Provide the [X, Y] coordinate of the cell's center where the given text is located.  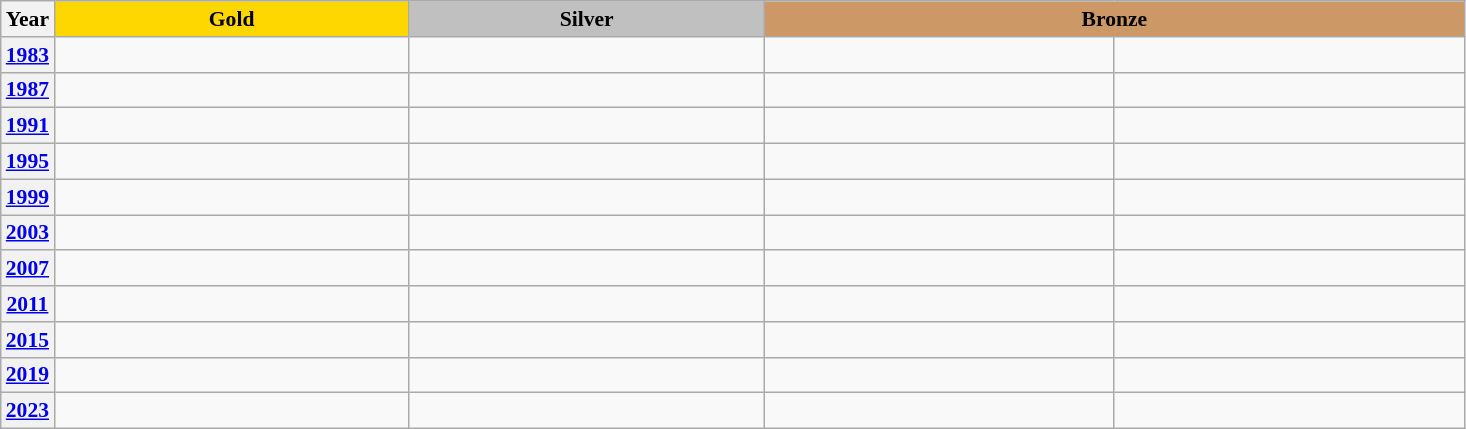
1991 [28, 126]
1995 [28, 162]
1987 [28, 90]
2003 [28, 233]
Bronze [1114, 19]
2007 [28, 269]
1999 [28, 197]
Gold [232, 19]
2023 [28, 411]
1983 [28, 55]
Year [28, 19]
2015 [28, 340]
Silver [586, 19]
2011 [28, 304]
2019 [28, 375]
